Return [x, y] of the center of cell containing provided text 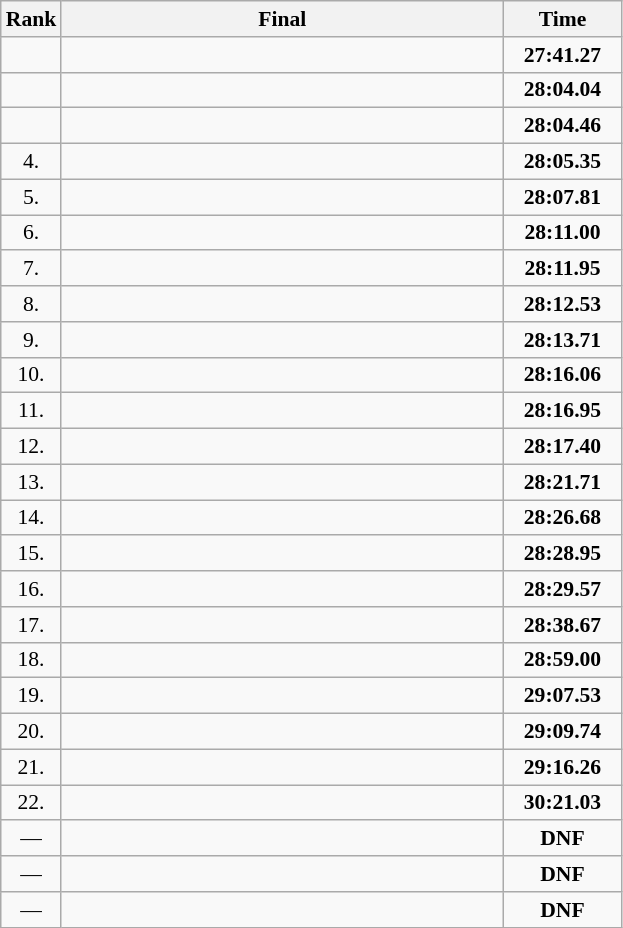
18. [32, 660]
29:07.53 [562, 696]
22. [32, 803]
28:38.67 [562, 625]
28:04.46 [562, 126]
10. [32, 375]
16. [32, 589]
28:04.04 [562, 90]
7. [32, 269]
14. [32, 518]
Rank [32, 19]
12. [32, 447]
6. [32, 233]
21. [32, 767]
Final [282, 19]
28:16.95 [562, 411]
27:41.27 [562, 55]
28:28.95 [562, 554]
28:11.00 [562, 233]
11. [32, 411]
17. [32, 625]
28:11.95 [562, 269]
4. [32, 162]
28:05.35 [562, 162]
8. [32, 304]
Time [562, 19]
28:17.40 [562, 447]
9. [32, 340]
29:16.26 [562, 767]
15. [32, 554]
28:13.71 [562, 340]
28:16.06 [562, 375]
28:12.53 [562, 304]
29:09.74 [562, 732]
28:59.00 [562, 660]
28:26.68 [562, 518]
5. [32, 197]
30:21.03 [562, 803]
19. [32, 696]
20. [32, 732]
28:07.81 [562, 197]
28:29.57 [562, 589]
13. [32, 482]
28:21.71 [562, 482]
